Extract the (x, y) coordinate from the center of the cell holding the provided text.  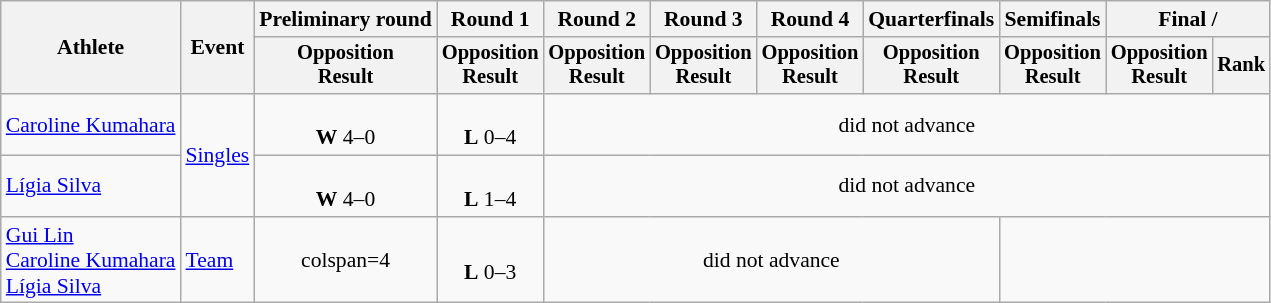
Singles (218, 155)
Semifinals (1052, 19)
Athlete (91, 48)
L 0–4 (490, 124)
Round 4 (810, 19)
Caroline Kumahara (91, 124)
Round 3 (704, 19)
Quarterfinals (931, 19)
Rank (1241, 66)
Round 1 (490, 19)
Preliminary round (346, 19)
Final / (1188, 19)
L 1–4 (490, 186)
Round 2 (596, 19)
Event (218, 48)
Lígia Silva (91, 186)
